Detect which cell encompasses the target text, then output its (X, Y) center coordinate. 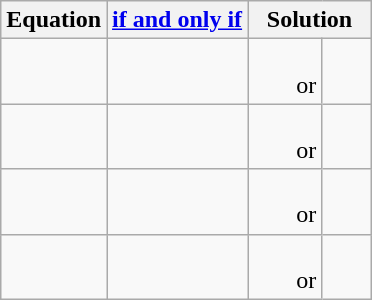
Equation (54, 20)
Solution (310, 20)
if and only if (178, 20)
